Provide the [X, Y] coordinate of the cell's center where the given text is located.  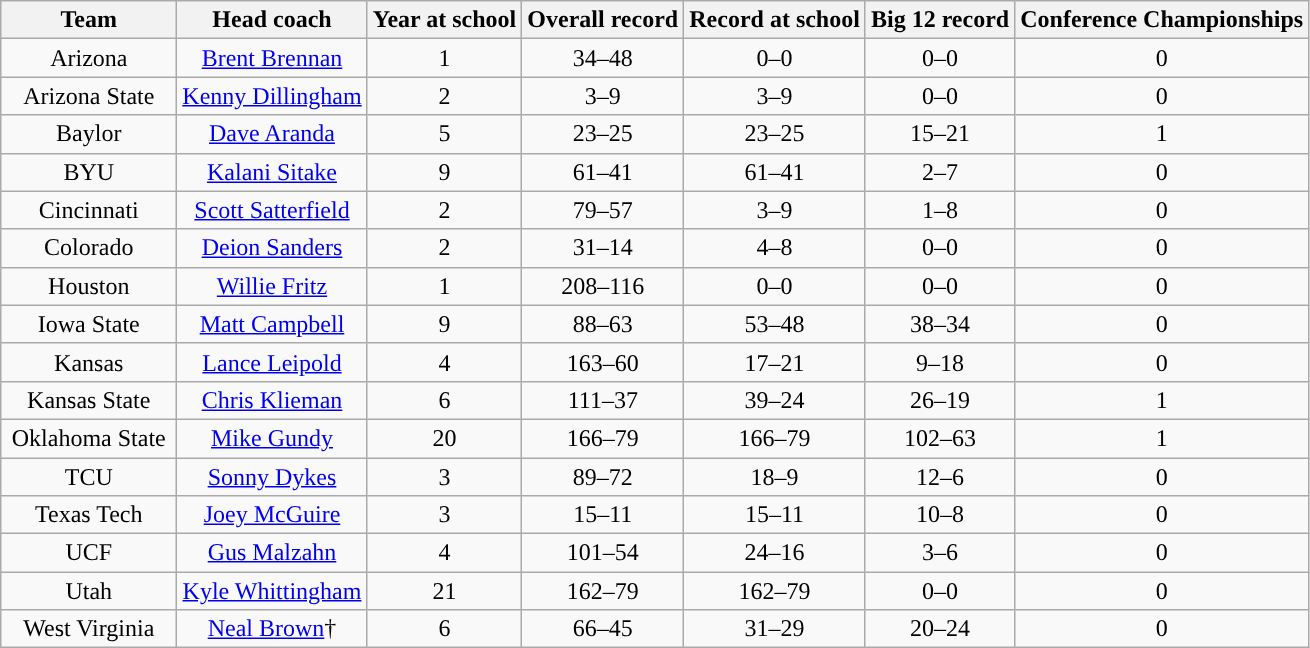
53–48 [775, 324]
2–7 [940, 172]
17–21 [775, 362]
Lance Leipold [272, 362]
Oklahoma State [89, 438]
Sonny Dykes [272, 477]
Cincinnati [89, 210]
Kansas [89, 362]
Arizona State [89, 96]
Chris Klieman [272, 400]
UCF [89, 553]
26–19 [940, 400]
79–57 [603, 210]
101–54 [603, 553]
BYU [89, 172]
Willie Fritz [272, 286]
Utah [89, 591]
1–8 [940, 210]
Head coach [272, 20]
Year at school [444, 20]
TCU [89, 477]
89–72 [603, 477]
Scott Satterfield [272, 210]
9–18 [940, 362]
34–48 [603, 58]
31–14 [603, 248]
102–63 [940, 438]
Kansas State [89, 400]
31–29 [775, 629]
Overall record [603, 20]
Record at school [775, 20]
163–60 [603, 362]
20 [444, 438]
39–24 [775, 400]
Colorado [89, 248]
3–6 [940, 553]
Conference Championships [1162, 20]
5 [444, 134]
Joey McGuire [272, 515]
Houston [89, 286]
111–37 [603, 400]
Neal Brown† [272, 629]
24–16 [775, 553]
Gus Malzahn [272, 553]
66–45 [603, 629]
West Virginia [89, 629]
88–63 [603, 324]
20–24 [940, 629]
Kalani Sitake [272, 172]
12–6 [940, 477]
10–8 [940, 515]
Kenny Dillingham [272, 96]
Big 12 record [940, 20]
Mike Gundy [272, 438]
15–21 [940, 134]
38–34 [940, 324]
Brent Brennan [272, 58]
18–9 [775, 477]
208–116 [603, 286]
4–8 [775, 248]
Kyle Whittingham [272, 591]
Arizona [89, 58]
Matt Campbell [272, 324]
Baylor [89, 134]
Team [89, 20]
Iowa State [89, 324]
Dave Aranda [272, 134]
21 [444, 591]
Texas Tech [89, 515]
Deion Sanders [272, 248]
